Determine the (X, Y) coordinate at the center of the cell enclosing the given text.  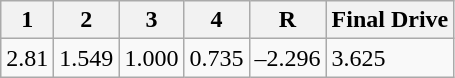
2 (86, 20)
–2.296 (288, 58)
2.81 (28, 58)
1.549 (86, 58)
4 (216, 20)
1 (28, 20)
3 (152, 20)
1.000 (152, 58)
0.735 (216, 58)
R (288, 20)
Final Drive (390, 20)
3.625 (390, 58)
